Provide the (x, y) coordinate of the cell's center where the given text is located.  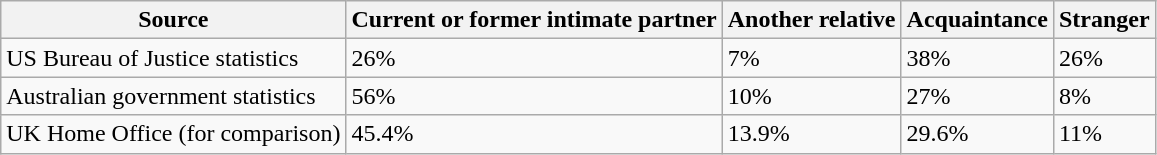
7% (812, 58)
27% (977, 96)
10% (812, 96)
Another relative (812, 20)
56% (534, 96)
US Bureau of Justice statistics (174, 58)
Stranger (1104, 20)
UK Home Office (for comparison) (174, 134)
13.9% (812, 134)
38% (977, 58)
Australian government statistics (174, 96)
29.6% (977, 134)
Acquaintance (977, 20)
Current or former intimate partner (534, 20)
45.4% (534, 134)
Source (174, 20)
11% (1104, 134)
8% (1104, 96)
